Return (x, y) of the center of cell containing provided text 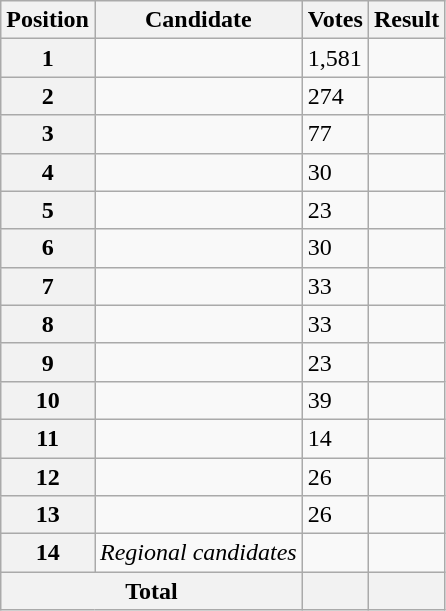
2 (48, 96)
Position (48, 20)
1,581 (335, 58)
77 (335, 134)
9 (48, 362)
8 (48, 324)
5 (48, 210)
Total (152, 591)
10 (48, 400)
Votes (335, 20)
13 (48, 515)
39 (335, 400)
1 (48, 58)
6 (48, 248)
4 (48, 172)
11 (48, 438)
12 (48, 477)
Regional candidates (198, 553)
7 (48, 286)
3 (48, 134)
Candidate (198, 20)
274 (335, 96)
Result (406, 20)
